From the cell containing the given text, extract its center point as (x, y) coordinate. 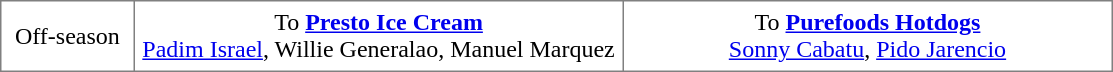
To Presto Ice CreamPadim Israel, Willie Generalao, Manuel Marquez (378, 36)
To Purefoods HotdogsSonny Cabatu, Pido Jarencio (868, 36)
Off-season (68, 36)
